Return [X, Y] of the center of cell containing provided text 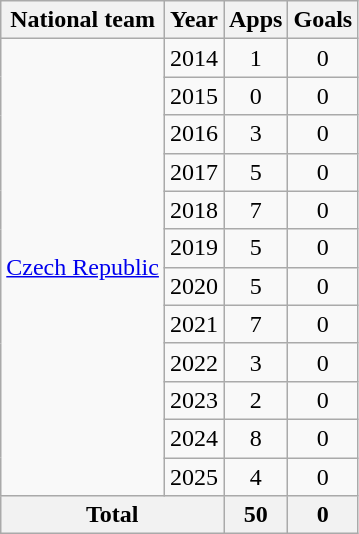
2014 [194, 58]
2025 [194, 477]
4 [256, 477]
2018 [194, 210]
2023 [194, 400]
2015 [194, 96]
Apps [256, 20]
2024 [194, 438]
50 [256, 515]
2019 [194, 248]
2020 [194, 286]
Goals [323, 20]
Total [112, 515]
2021 [194, 324]
2017 [194, 172]
Year [194, 20]
2022 [194, 362]
2 [256, 400]
2016 [194, 134]
National team [83, 20]
8 [256, 438]
Czech Republic [83, 268]
1 [256, 58]
